Capture the cell that displays the provided text and extract its [X, Y] central coordinate. 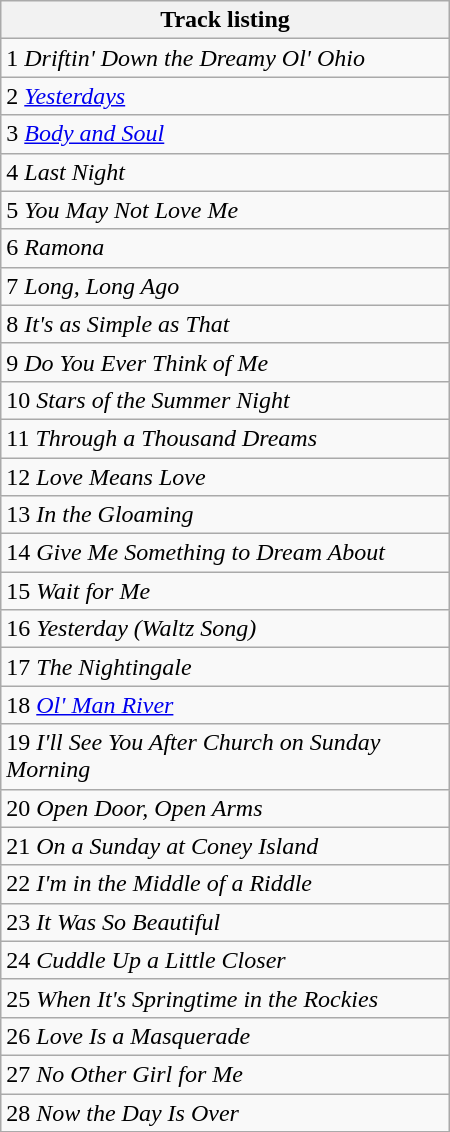
20 Open Door, Open Arms [225, 808]
11 Through a Thousand Dreams [225, 438]
28 Now the Day Is Over [225, 1113]
27 No Other Girl for Me [225, 1074]
2 Yesterdays [225, 96]
9 Do You Ever Think of Me [225, 362]
21 On a Sunday at Coney Island [225, 846]
25 When It's Springtime in the Rockies [225, 998]
8 It's as Simple as That [225, 324]
15 Wait for Me [225, 591]
23 It Was So Beautiful [225, 922]
1 Driftin' Down the Dreamy Ol' Ohio [225, 58]
7 Long, Long Ago [225, 286]
24 Cuddle Up a Little Closer [225, 960]
13 In the Gloaming [225, 515]
18 Ol' Man River [225, 705]
19 I'll See You After Church on Sunday Morning [225, 756]
Track listing [225, 20]
14 Give Me Something to Dream About [225, 553]
26 Love Is a Masquerade [225, 1036]
17 The Nightingale [225, 667]
6 Ramona [225, 248]
4 Last Night [225, 172]
22 I'm in the Middle of a Riddle [225, 884]
3 Body and Soul [225, 134]
5 You May Not Love Me [225, 210]
12 Love Means Love [225, 477]
16 Yesterday (Waltz Song) [225, 629]
10 Stars of the Summer Night [225, 400]
